Find where the given text appears and provide that cell's center as [x, y] coordinate. 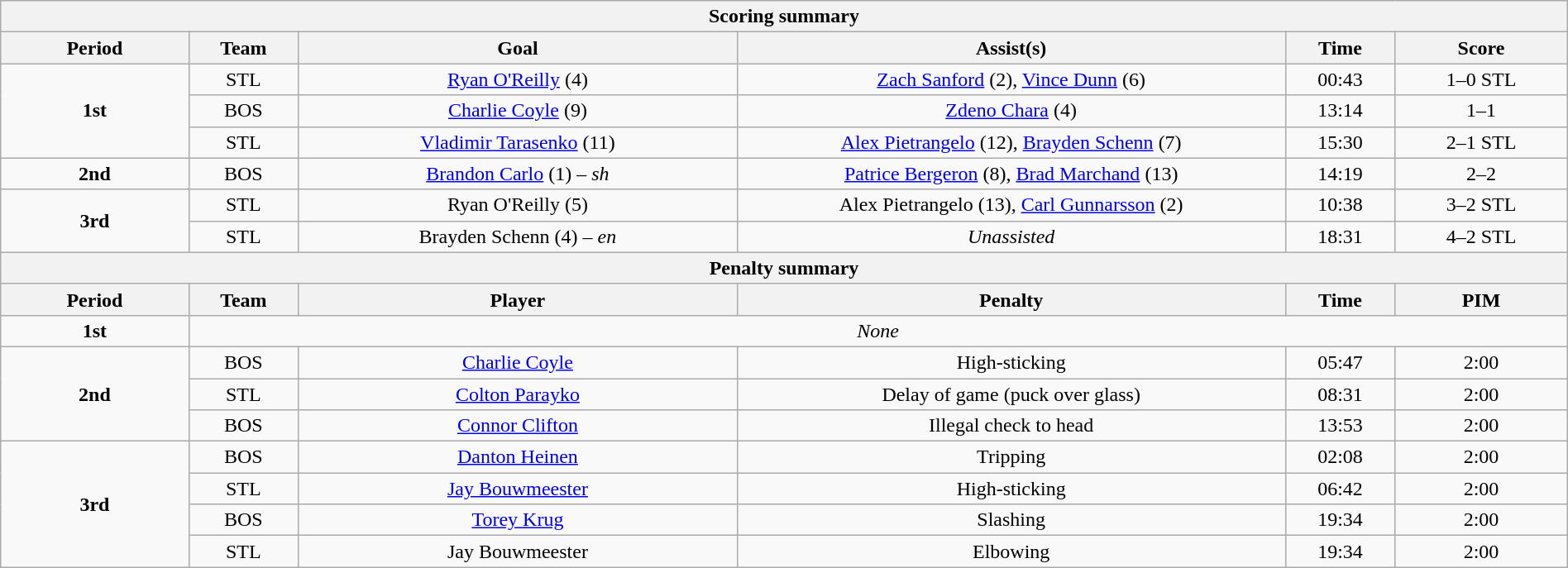
10:38 [1340, 205]
Colton Parayko [518, 394]
Brandon Carlo (1) – sh [518, 174]
1–1 [1481, 111]
Slashing [1011, 520]
Score [1481, 48]
3–2 STL [1481, 205]
Connor Clifton [518, 426]
13:14 [1340, 111]
00:43 [1340, 79]
15:30 [1340, 142]
PIM [1481, 299]
Scoring summary [784, 17]
Ryan O'Reilly (4) [518, 79]
Penalty summary [784, 268]
05:47 [1340, 362]
Assist(s) [1011, 48]
Patrice Bergeron (8), Brad Marchand (13) [1011, 174]
13:53 [1340, 426]
4–2 STL [1481, 236]
Tripping [1011, 457]
Alex Pietrangelo (12), Brayden Schenn (7) [1011, 142]
Brayden Schenn (4) – en [518, 236]
Zach Sanford (2), Vince Dunn (6) [1011, 79]
1–0 STL [1481, 79]
Goal [518, 48]
Elbowing [1011, 551]
08:31 [1340, 394]
Ryan O'Reilly (5) [518, 205]
2–1 STL [1481, 142]
Delay of game (puck over glass) [1011, 394]
Alex Pietrangelo (13), Carl Gunnarsson (2) [1011, 205]
Unassisted [1011, 236]
Player [518, 299]
06:42 [1340, 489]
2–2 [1481, 174]
Zdeno Chara (4) [1011, 111]
18:31 [1340, 236]
Danton Heinen [518, 457]
None [878, 331]
Charlie Coyle [518, 362]
Penalty [1011, 299]
02:08 [1340, 457]
14:19 [1340, 174]
Illegal check to head [1011, 426]
Vladimir Tarasenko (11) [518, 142]
Torey Krug [518, 520]
Charlie Coyle (9) [518, 111]
